Determine the [x, y] coordinate at the center of the cell enclosing the given text.  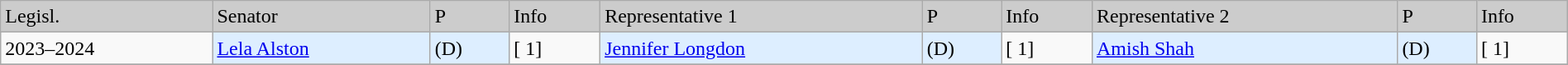
Lela Alston [321, 48]
Senator [321, 17]
Jennifer Longdon [762, 48]
Representative 1 [762, 17]
2023–2024 [107, 48]
Representative 2 [1244, 17]
Amish Shah [1244, 48]
Legisl. [107, 17]
